Find where the given text appears and provide that cell's center as [x, y] coordinate. 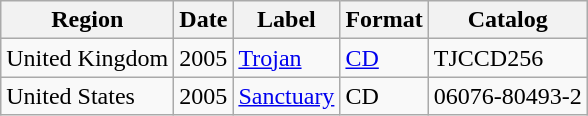
Format [384, 20]
Region [88, 20]
United States [88, 96]
TJCCD256 [508, 58]
Sanctuary [286, 96]
United Kingdom [88, 58]
06076-80493-2 [508, 96]
Date [204, 20]
Trojan [286, 58]
Label [286, 20]
Catalog [508, 20]
